Output the (x, y) coordinate of the center of the cell containing the given text.  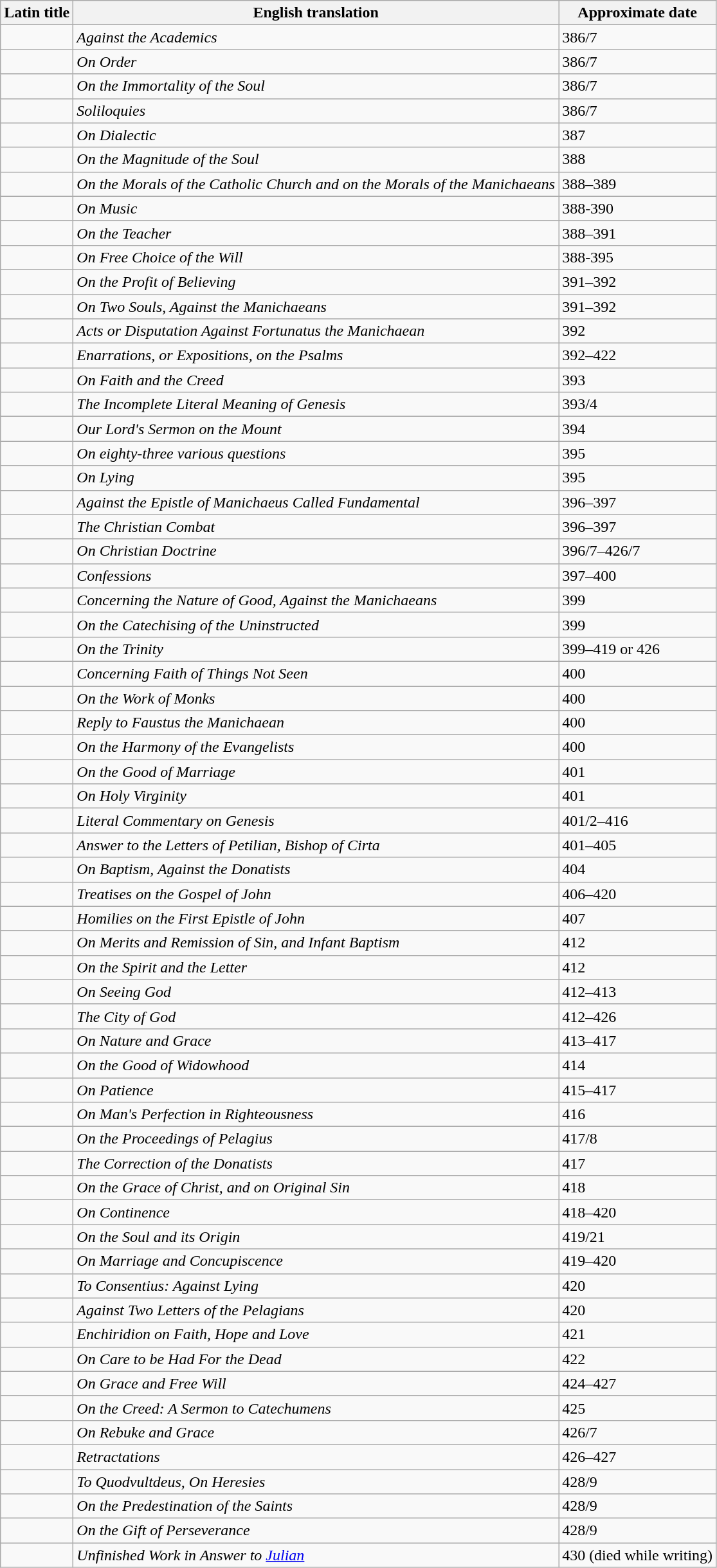
425 (638, 1408)
Literal Commentary on Genesis (316, 821)
The Correction of the Donatists (316, 1163)
Soliloquies (316, 111)
On Grace and Free Will (316, 1383)
On the Spirit and the Letter (316, 967)
On the Proceedings of Pelagius (316, 1139)
On Patience (316, 1090)
421 (638, 1335)
On Marriage and Concupiscence (316, 1261)
393/4 (638, 405)
426/7 (638, 1432)
Acts or Disputation Against Fortunatus the Manichaean (316, 331)
On Order (316, 62)
On Seeing God (316, 992)
393 (638, 380)
On Rebuke and Grace (316, 1432)
406–420 (638, 894)
415–417 (638, 1090)
To Consentius: Against Lying (316, 1286)
394 (638, 429)
On Free Choice of the Will (316, 257)
To Quodvultdeus, On Heresies (316, 1481)
The Christian Combat (316, 527)
Treatises on the Gospel of John (316, 894)
On Merits and Remission of Sin, and Infant Baptism (316, 943)
418 (638, 1188)
412–426 (638, 1016)
On the Harmony of the Evangelists (316, 747)
On Christian Doctrine (316, 551)
On the Catechising of the Uninstructed (316, 624)
On the Trinity (316, 649)
On Baptism, Against the Donatists (316, 870)
On the Predestination of the Saints (316, 1506)
On Lying (316, 478)
Approximate date (638, 13)
The Incomplete Literal Meaning of Genesis (316, 405)
Unfinished Work in Answer to Julian (316, 1555)
Enchiridion on Faith, Hope and Love (316, 1335)
413–417 (638, 1041)
On Holy Virginity (316, 796)
412–413 (638, 992)
414 (638, 1065)
On the Morals of the Catholic Church and on the Morals of the Manichaeans (316, 184)
424–427 (638, 1383)
On Man's Perfection in Righteousness (316, 1115)
388-390 (638, 208)
Concerning the Nature of Good, Against the Manichaeans (316, 600)
418–420 (638, 1212)
On the Grace of Christ, and on Original Sin (316, 1188)
422 (638, 1359)
On the Good of Marriage (316, 772)
Reply to Faustus the Manichaean (316, 723)
On Continence (316, 1212)
On Two Souls, Against the Manichaeans (316, 307)
Homilies on the First Epistle of John (316, 918)
On the Creed: A Sermon to Catechumens (316, 1408)
388-395 (638, 257)
On the Good of Widowhood (316, 1065)
On Music (316, 208)
Enarrations, or Expositions, on the Psalms (316, 356)
On the Profit of Believing (316, 282)
On eighty-three various questions (316, 453)
Against the Epistle of Manichaeus Called Fundamental (316, 502)
404 (638, 870)
417/8 (638, 1139)
On Dialectic (316, 135)
430 (died while writing) (638, 1555)
419/21 (638, 1237)
396/7–426/7 (638, 551)
Answer to the Letters of Petilian, Bishop of Cirta (316, 845)
Against the Academics (316, 37)
The City of God (316, 1016)
388–389 (638, 184)
On Nature and Grace (316, 1041)
416 (638, 1115)
Latin title (37, 13)
388–391 (638, 233)
Our Lord's Sermon on the Mount (316, 429)
Retractations (316, 1457)
On Faith and the Creed (316, 380)
387 (638, 135)
On the Work of Monks (316, 698)
On the Teacher (316, 233)
388 (638, 160)
Against Two Letters of the Pelagians (316, 1310)
407 (638, 918)
On Care to be Had For the Dead (316, 1359)
397–400 (638, 576)
392–422 (638, 356)
On the Soul and its Origin (316, 1237)
401/2–416 (638, 821)
419–420 (638, 1261)
399–419 or 426 (638, 649)
Confessions (316, 576)
417 (638, 1163)
English translation (316, 13)
426–427 (638, 1457)
On the Gift of Perseverance (316, 1531)
Concerning Faith of Things Not Seen (316, 673)
On the Immortality of the Soul (316, 86)
392 (638, 331)
On the Magnitude of the Soul (316, 160)
401–405 (638, 845)
